Identify which cell holds the provided text, then report its (X, Y) central coordinate. 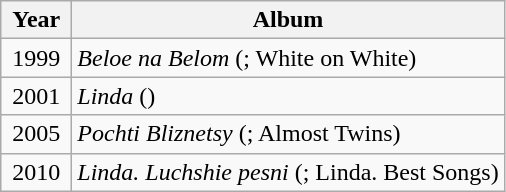
2005 (36, 134)
Pochti Bliznetsy (; Almost Twins) (288, 134)
1999 (36, 58)
Linda. Luchshie pesni (; Linda. Best Songs) (288, 172)
Linda () (288, 96)
Year (36, 20)
2010 (36, 172)
Beloe na Belom (; White on White) (288, 58)
Album (288, 20)
2001 (36, 96)
